Output the [X, Y] coordinate of the center of the cell containing the given text.  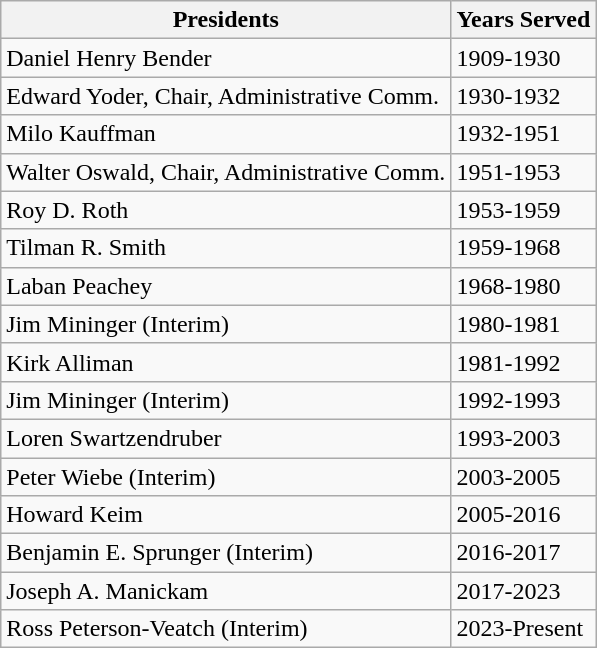
Years Served [524, 20]
Benjamin E. Sprunger (Interim) [226, 553]
Loren Swartzendruber [226, 438]
1968-1980 [524, 286]
Edward Yoder, Chair, Administrative Comm. [226, 96]
1981-1992 [524, 362]
Walter Oswald, Chair, Administrative Comm. [226, 172]
Kirk Alliman [226, 362]
Peter Wiebe (Interim) [226, 477]
1980-1981 [524, 324]
2017-2023 [524, 591]
1992-1993 [524, 400]
1909-1930 [524, 58]
Ross Peterson-Veatch (Interim) [226, 629]
Howard Keim [226, 515]
1930-1932 [524, 96]
2003-2005 [524, 477]
2005-2016 [524, 515]
Laban Peachey [226, 286]
Joseph A. Manickam [226, 591]
1932-1951 [524, 134]
Milo Kauffman [226, 134]
2023-Present [524, 629]
Roy D. Roth [226, 210]
1951-1953 [524, 172]
1953-1959 [524, 210]
1959-1968 [524, 248]
Presidents [226, 20]
2016-2017 [524, 553]
Daniel Henry Bender [226, 58]
Tilman R. Smith [226, 248]
1993-2003 [524, 438]
